Extract the (X, Y) coordinate from the center of the cell holding the provided text.  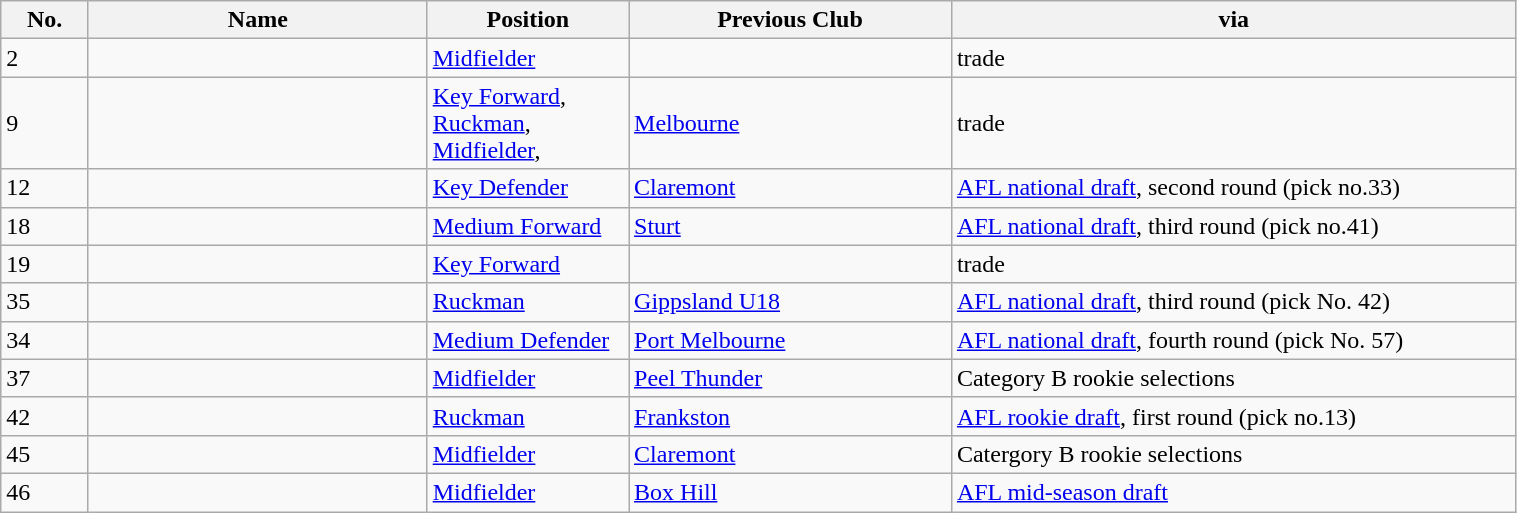
45 (45, 454)
Peel Thunder (790, 378)
18 (45, 226)
12 (45, 188)
Box Hill (790, 492)
AFL rookie draft, first round (pick no.13) (1234, 416)
19 (45, 264)
Port Melbourne (790, 340)
Key Defender (528, 188)
34 (45, 340)
2 (45, 58)
35 (45, 302)
Sturt (790, 226)
AFL national draft, third round (pick No. 42) (1234, 302)
Catergory B rookie selections (1234, 454)
AFL national draft, third round (pick no.41) (1234, 226)
via (1234, 20)
Medium Defender (528, 340)
Previous Club (790, 20)
Key Forward, Ruckman, Midfielder, (528, 123)
Gippsland U18 (790, 302)
AFL mid-season draft (1234, 492)
Key Forward (528, 264)
Melbourne (790, 123)
Medium Forward (528, 226)
46 (45, 492)
AFL national draft, second round (pick no.33) (1234, 188)
9 (45, 123)
Frankston (790, 416)
42 (45, 416)
Name (258, 20)
No. (45, 20)
37 (45, 378)
Category B rookie selections (1234, 378)
AFL national draft, fourth round (pick No. 57) (1234, 340)
Position (528, 20)
